Search for the cell housing the specified text and yield its [X, Y] center coordinate. 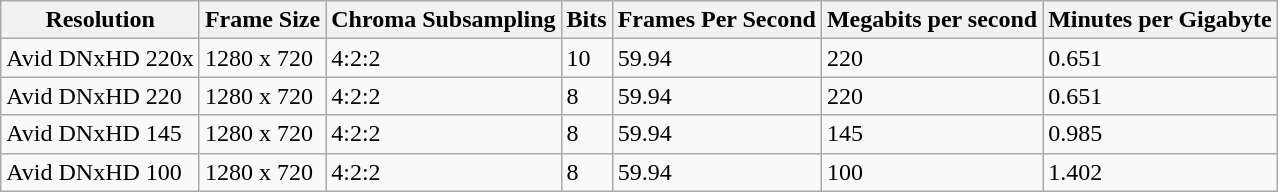
Minutes per Gigabyte [1160, 20]
Resolution [100, 20]
Avid DNxHD 100 [100, 172]
Megabits per second [932, 20]
145 [932, 134]
0.985 [1160, 134]
Avid DNxHD 220 [100, 96]
10 [586, 58]
100 [932, 172]
Avid DNxHD 220x [100, 58]
1.402 [1160, 172]
Bits [586, 20]
Avid DNxHD 145 [100, 134]
Frame Size [262, 20]
Frames Per Second [716, 20]
Chroma Subsampling [444, 20]
